Search for the cell housing the specified text and yield its [X, Y] center coordinate. 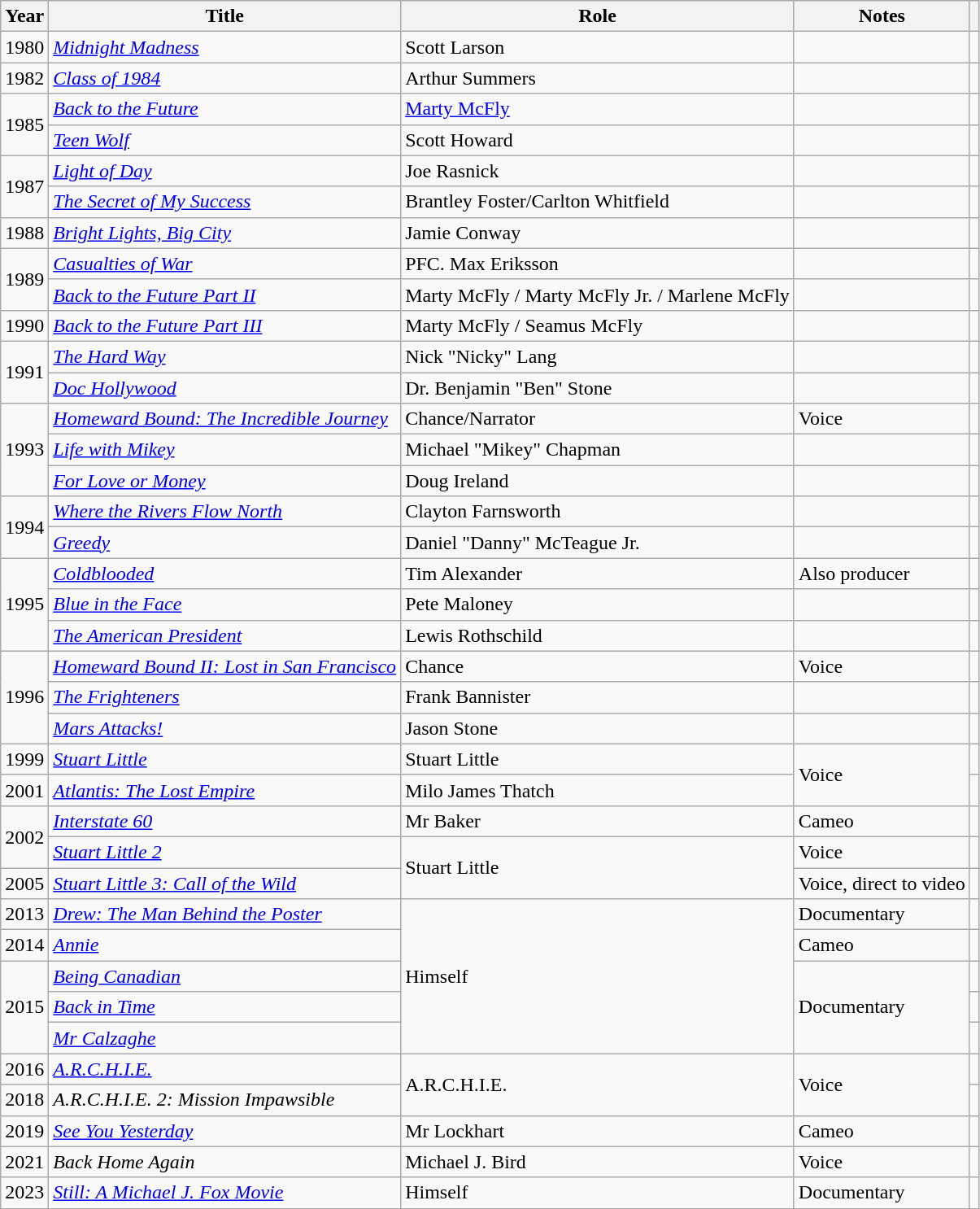
Role [598, 16]
Marty McFly / Seamus McFly [598, 325]
2018 [24, 1100]
Chance [598, 666]
Light of Day [224, 171]
Scott Larson [598, 47]
1996 [24, 697]
Back in Time [224, 1007]
1990 [24, 325]
1995 [24, 604]
Back to the Future [224, 109]
Tim Alexander [598, 574]
Bright Lights, Big City [224, 233]
2019 [24, 1131]
2002 [24, 836]
The Hard Way [224, 356]
1985 [24, 124]
Voice, direct to video [882, 883]
Year [24, 16]
Homeward Bound: The Incredible Journey [224, 419]
Mr Lockhart [598, 1131]
Atlantis: The Lost Empire [224, 790]
2015 [24, 1007]
2016 [24, 1069]
Mr Baker [598, 821]
Pete Maloney [598, 604]
Being Canadian [224, 976]
The Frighteners [224, 697]
Arthur Summers [598, 78]
Greedy [224, 543]
Clayton Farnsworth [598, 512]
2014 [24, 945]
Where the Rivers Flow North [224, 512]
Doug Ireland [598, 481]
2005 [24, 883]
Michael J. Bird [598, 1162]
Michael "Mikey" Chapman [598, 450]
Chance/Narrator [598, 419]
Class of 1984 [224, 78]
For Love or Money [224, 481]
Still: A Michael J. Fox Movie [224, 1193]
1989 [24, 279]
2001 [24, 790]
Back to the Future Part II [224, 295]
Marty McFly [598, 109]
See You Yesterday [224, 1131]
Title [224, 16]
Nick "Nicky" Lang [598, 356]
A.R.C.H.I.E. 2: Mission Impawsible [224, 1100]
Mars Attacks! [224, 728]
Jamie Conway [598, 233]
1993 [24, 450]
Daniel "Danny" McTeague Jr. [598, 543]
1982 [24, 78]
Mr Calzaghe [224, 1038]
Interstate 60 [224, 821]
1994 [24, 527]
2013 [24, 914]
The American President [224, 635]
2023 [24, 1193]
Coldblooded [224, 574]
Homeward Bound II: Lost in San Francisco [224, 666]
1999 [24, 759]
Midnight Madness [224, 47]
Notes [882, 16]
Stuart Little 3: Call of the Wild [224, 883]
Brantley Foster/Carlton Whitfield [598, 202]
Drew: The Man Behind the Poster [224, 914]
Milo James Thatch [598, 790]
2021 [24, 1162]
Annie [224, 945]
Joe Rasnick [598, 171]
Casualties of War [224, 264]
1988 [24, 233]
Scott Howard [598, 140]
1991 [24, 372]
Teen Wolf [224, 140]
Life with Mikey [224, 450]
Lewis Rothschild [598, 635]
The Secret of My Success [224, 202]
Blue in the Face [224, 604]
PFC. Max Eriksson [598, 264]
1987 [24, 186]
Frank Bannister [598, 697]
Doc Hollywood [224, 388]
1980 [24, 47]
Marty McFly / Marty McFly Jr. / Marlene McFly [598, 295]
Jason Stone [598, 728]
Stuart Little 2 [224, 852]
Dr. Benjamin "Ben" Stone [598, 388]
Also producer [882, 574]
Back Home Again [224, 1162]
Back to the Future Part III [224, 325]
